Find where the given text appears and provide that cell's center as [x, y] coordinate. 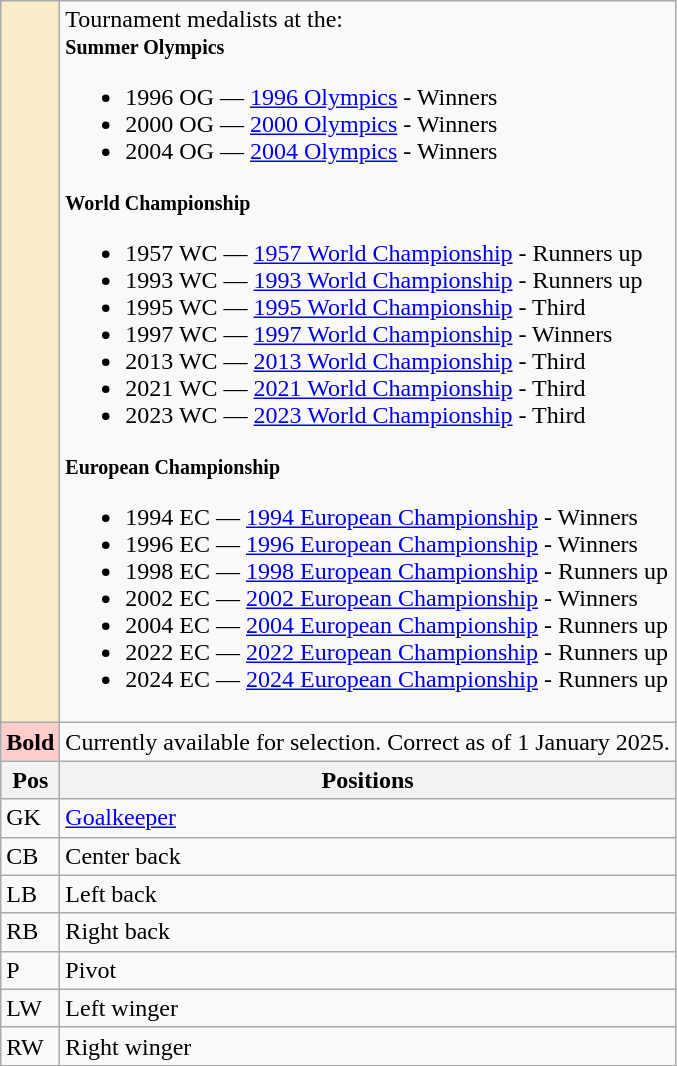
Pos [30, 780]
Positions [368, 780]
LB [30, 894]
Right back [368, 932]
Pivot [368, 970]
Currently available for selection. Correct as of 1 January 2025. [368, 742]
Goalkeeper [368, 818]
LW [30, 1008]
Center back [368, 856]
RW [30, 1046]
Left winger [368, 1008]
Left back [368, 894]
CB [30, 856]
RB [30, 932]
GK [30, 818]
Bold [30, 742]
Right winger [368, 1046]
P [30, 970]
